Detect which cell encompasses the target text, then output its (X, Y) center coordinate. 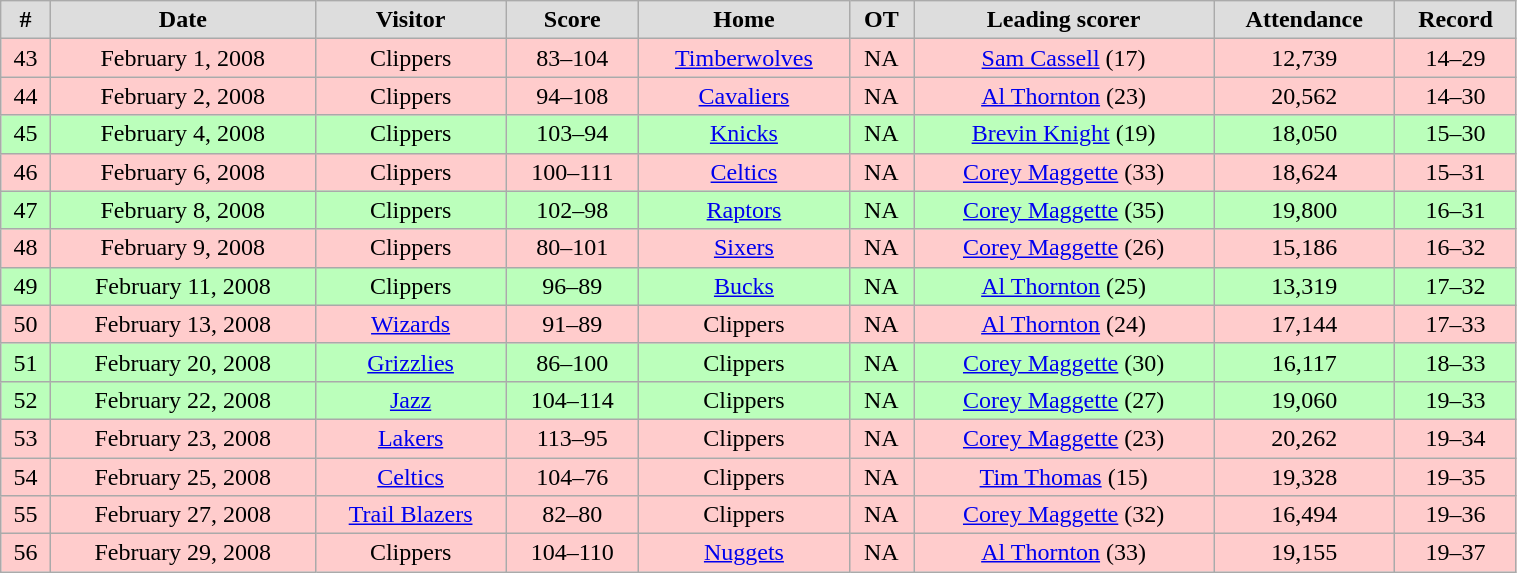
OT (882, 20)
49 (26, 286)
19–36 (1456, 515)
February 23, 2008 (182, 438)
February 2, 2008 (182, 96)
Jazz (410, 400)
Cavaliers (744, 96)
Raptors (744, 210)
Corey Maggette (30) (1064, 362)
February 11, 2008 (182, 286)
February 13, 2008 (182, 324)
83–104 (572, 58)
February 4, 2008 (182, 134)
February 6, 2008 (182, 172)
16–31 (1456, 210)
44 (26, 96)
103–94 (572, 134)
19,328 (1304, 477)
52 (26, 400)
12,739 (1304, 58)
Corey Maggette (33) (1064, 172)
# (26, 20)
Al Thornton (23) (1064, 96)
Bucks (744, 286)
20,562 (1304, 96)
Grizzlies (410, 362)
96–89 (572, 286)
48 (26, 248)
Trail Blazers (410, 515)
Nuggets (744, 553)
February 20, 2008 (182, 362)
Date (182, 20)
February 8, 2008 (182, 210)
Corey Maggette (35) (1064, 210)
February 27, 2008 (182, 515)
Knicks (744, 134)
Al Thornton (25) (1064, 286)
Leading scorer (1064, 20)
Corey Maggette (32) (1064, 515)
15–30 (1456, 134)
Corey Maggette (23) (1064, 438)
15,186 (1304, 248)
15–31 (1456, 172)
86–100 (572, 362)
51 (26, 362)
19,800 (1304, 210)
Timberwolves (744, 58)
17–32 (1456, 286)
43 (26, 58)
19–35 (1456, 477)
20,262 (1304, 438)
February 9, 2008 (182, 248)
113–95 (572, 438)
18,624 (1304, 172)
18,050 (1304, 134)
Sam Cassell (17) (1064, 58)
56 (26, 553)
18–33 (1456, 362)
Attendance (1304, 20)
Al Thornton (24) (1064, 324)
94–108 (572, 96)
91–89 (572, 324)
82–80 (572, 515)
80–101 (572, 248)
54 (26, 477)
16,117 (1304, 362)
55 (26, 515)
Lakers (410, 438)
104–114 (572, 400)
19–33 (1456, 400)
17–33 (1456, 324)
16,494 (1304, 515)
February 22, 2008 (182, 400)
Al Thornton (33) (1064, 553)
Home (744, 20)
53 (26, 438)
104–76 (572, 477)
14–29 (1456, 58)
Tim Thomas (15) (1064, 477)
Sixers (744, 248)
14–30 (1456, 96)
100–111 (572, 172)
102–98 (572, 210)
Wizards (410, 324)
February 29, 2008 (182, 553)
February 25, 2008 (182, 477)
Visitor (410, 20)
19–34 (1456, 438)
Brevin Knight (19) (1064, 134)
47 (26, 210)
Score (572, 20)
17,144 (1304, 324)
13,319 (1304, 286)
19,060 (1304, 400)
Corey Maggette (26) (1064, 248)
Record (1456, 20)
46 (26, 172)
50 (26, 324)
February 1, 2008 (182, 58)
Corey Maggette (27) (1064, 400)
19–37 (1456, 553)
16–32 (1456, 248)
45 (26, 134)
104–110 (572, 553)
19,155 (1304, 553)
